Search for the cell housing the specified text and yield its (X, Y) center coordinate. 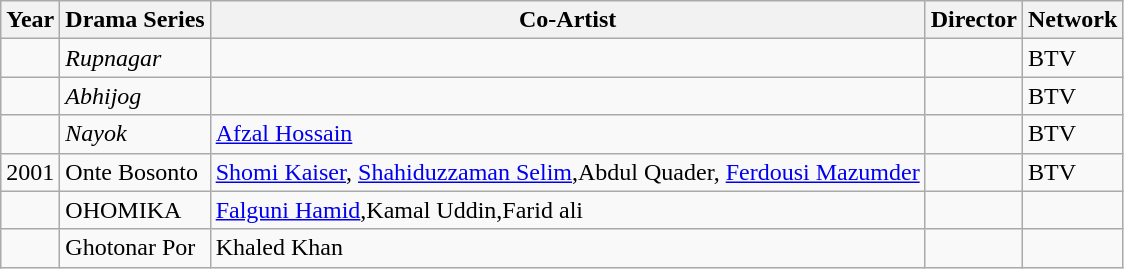
Year (30, 20)
OHOMIKA (135, 210)
Khaled Khan (568, 248)
Director (974, 20)
Ghotonar Por (135, 248)
Network (1072, 20)
2001 (30, 172)
Falguni Hamid,Kamal Uddin,Farid ali (568, 210)
Rupnagar (135, 58)
Afzal Hossain (568, 134)
Nayok (135, 134)
Abhijog (135, 96)
Co-Artist (568, 20)
Onte Bosonto (135, 172)
Shomi Kaiser, Shahiduzzaman Selim,Abdul Quader, Ferdousi Mazumder (568, 172)
Drama Series (135, 20)
